Scan for the cell matching the given text and deliver its (x, y) coordinate at center. 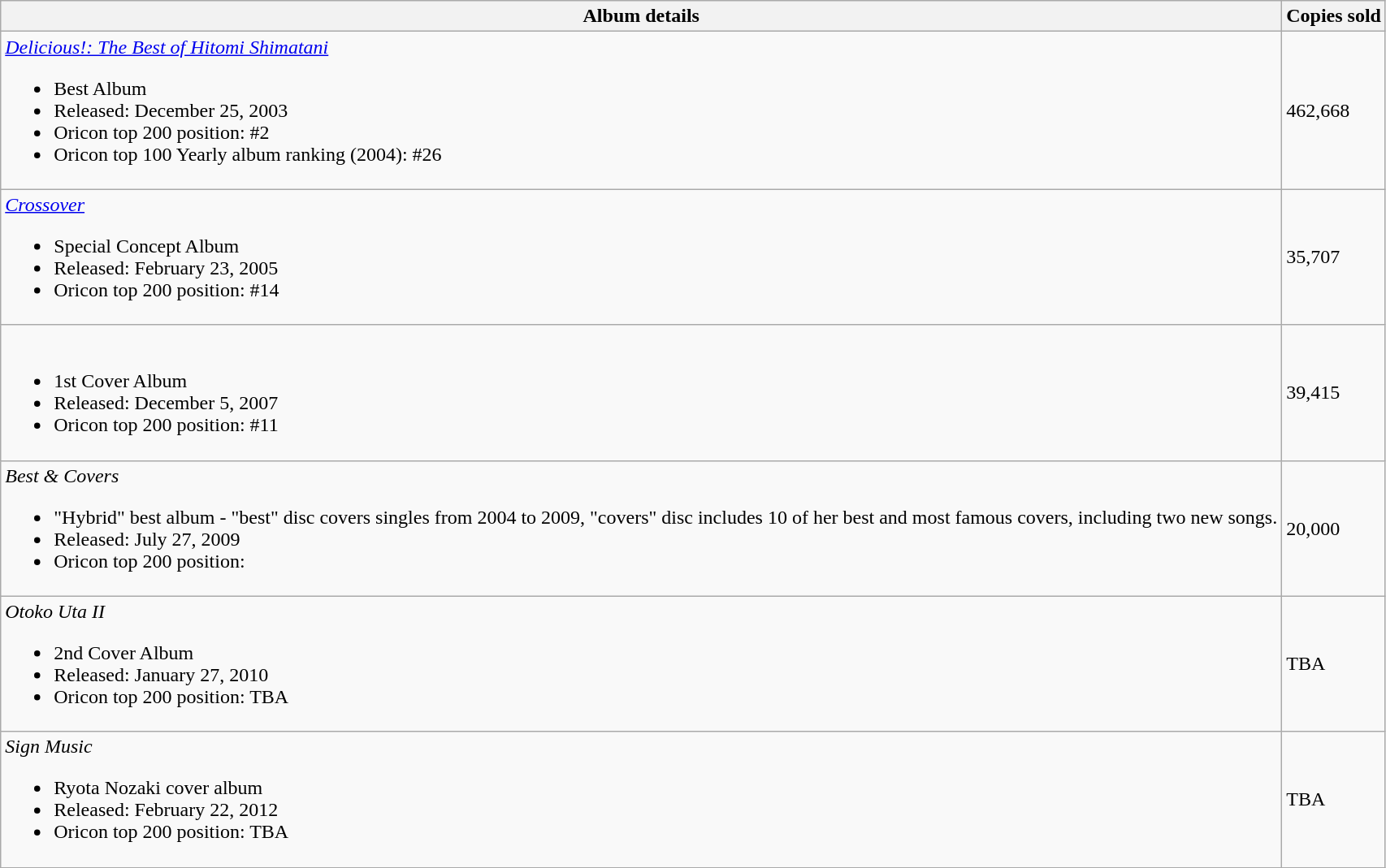
Copies sold (1334, 16)
Otoko Uta II2nd Cover AlbumReleased: January 27, 2010Oricon top 200 position: TBA (642, 664)
Sign MusicRyota Nozaki cover albumReleased: February 22, 2012Oricon top 200 position: TBA (642, 799)
Album details (642, 16)
CrossoverSpecial Concept AlbumReleased: February 23, 2005Oricon top 200 position: #14 (642, 257)
20,000 (1334, 528)
39,415 (1334, 393)
1st Cover AlbumReleased: December 5, 2007Oricon top 200 position: #11 (642, 393)
35,707 (1334, 257)
462,668 (1334, 110)
